Pinpoint the cell where the given text exists, returning its (x, y) midpoint coordinate. 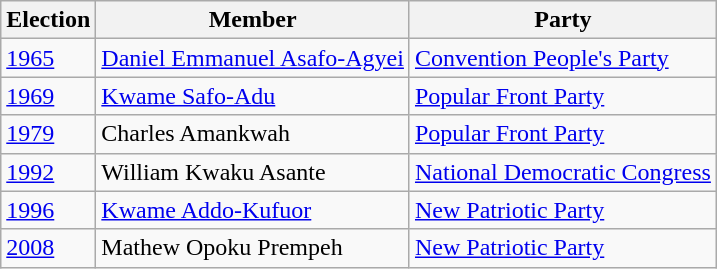
Daniel Emmanuel Asafo-Agyei (253, 58)
National Democratic Congress (562, 172)
William Kwaku Asante (253, 172)
1996 (48, 210)
Kwame Safo-Adu (253, 96)
Party (562, 20)
1969 (48, 96)
2008 (48, 248)
Mathew Opoku Prempeh (253, 248)
Member (253, 20)
Charles Amankwah (253, 134)
1992 (48, 172)
Kwame Addo-Kufuor (253, 210)
Convention People's Party (562, 58)
1965 (48, 58)
1979 (48, 134)
Election (48, 20)
